Provide the [x, y] coordinate of the cell's center where the given text is located.  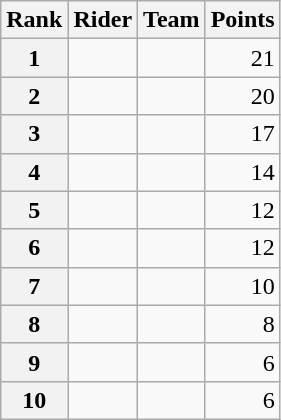
Rank [34, 20]
Rider [103, 20]
7 [34, 286]
1 [34, 58]
Points [242, 20]
21 [242, 58]
9 [34, 362]
4 [34, 172]
17 [242, 134]
Team [172, 20]
3 [34, 134]
5 [34, 210]
14 [242, 172]
2 [34, 96]
20 [242, 96]
